Find where the given text appears and provide that cell's center as [X, Y] coordinate. 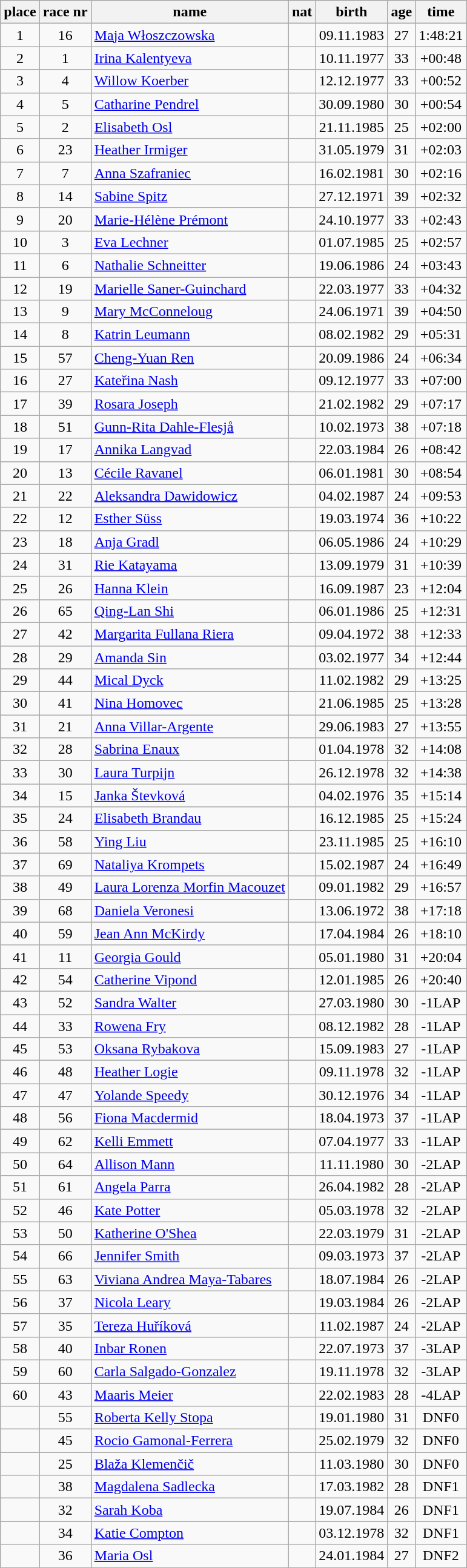
Anja Gradl [190, 542]
21.11.1985 [351, 127]
Angela Parra [190, 1187]
27.03.1980 [351, 1003]
Oksana Rybakova [190, 1049]
31.05.1979 [351, 150]
13.06.1972 [351, 911]
69 [65, 865]
+08:54 [441, 473]
63 [65, 1279]
10 [20, 242]
Catharine Pendrel [190, 104]
Qing-Lan Shi [190, 611]
22.03.1984 [351, 450]
birth [351, 12]
09.11.1978 [351, 1072]
27.12.1971 [351, 196]
25.02.1979 [351, 1441]
29.06.1983 [351, 726]
24.01.1984 [351, 1556]
09.04.1972 [351, 634]
Cheng-Yuan Ren [190, 358]
08.12.1982 [351, 1026]
+07:17 [441, 404]
place [20, 12]
17.03.1982 [351, 1487]
age [402, 12]
time [441, 12]
13.09.1979 [351, 565]
30.09.1980 [351, 104]
65 [65, 611]
07.04.1977 [351, 1141]
Ying Liu [190, 842]
Rowena Fry [190, 1026]
Nina Homovec [190, 703]
Cécile Ravanel [190, 473]
Rosara Joseph [190, 404]
Anna Szafraniec [190, 173]
+00:48 [441, 58]
Irina Kalentyeva [190, 58]
+10:39 [441, 565]
08.02.1982 [351, 335]
06.01.1986 [351, 611]
+10:29 [441, 542]
Heather Irmiger [190, 150]
Nathalie Schneitter [190, 265]
Inbar Ronen [190, 1348]
+00:52 [441, 81]
+16:57 [441, 888]
+08:42 [441, 450]
05.01.1980 [351, 957]
+16:10 [441, 842]
03.02.1977 [351, 657]
+02:43 [441, 219]
Viviana Andrea Maya-Tabares [190, 1279]
10.02.1973 [351, 427]
12.12.1977 [351, 81]
Rie Katayama [190, 565]
+14:08 [441, 749]
04.02.1987 [351, 496]
09.01.1982 [351, 888]
1:48:21 [441, 35]
Kateřina Nash [190, 381]
Sabine Spitz [190, 196]
+07:00 [441, 381]
11.11.1980 [351, 1164]
22.03.1979 [351, 1233]
Maria Osl [190, 1556]
24.06.1971 [351, 312]
Aleksandra Dawidowicz [190, 496]
19.03.1984 [351, 1302]
race nr [65, 12]
61 [65, 1187]
Willow Koerber [190, 81]
06.05.1986 [351, 542]
Sandra Walter [190, 1003]
Georgia Gould [190, 957]
+04:50 [441, 312]
19.06.1986 [351, 265]
+04:32 [441, 289]
Yolande Speedy [190, 1095]
Rocio Gamonal-Ferrera [190, 1441]
Marielle Saner-Guinchard [190, 289]
+13:25 [441, 680]
Marie-Hélène Prémont [190, 219]
+02:57 [441, 242]
22.03.1977 [351, 289]
18.04.1973 [351, 1118]
+15:14 [441, 796]
Katie Compton [190, 1533]
Elisabeth Osl [190, 127]
+20:04 [441, 957]
04.02.1976 [351, 796]
+15:24 [441, 819]
19.03.1974 [351, 519]
+02:32 [441, 196]
11.02.1987 [351, 1325]
09.03.1973 [351, 1256]
Jean Ann McKirdy [190, 934]
Annika Langvad [190, 450]
Anna Villar-Argente [190, 726]
21.06.1985 [351, 703]
20.09.1986 [351, 358]
66 [65, 1256]
Gunn-Rita Dahle-Flesjå [190, 427]
68 [65, 911]
+17:18 [441, 911]
+14:38 [441, 772]
Nicola Leary [190, 1302]
09.12.1977 [351, 381]
15.09.1983 [351, 1049]
26.12.1978 [351, 772]
10.11.1977 [351, 58]
01.04.1978 [351, 749]
Katrin Leumann [190, 335]
Roberta Kelly Stopa [190, 1418]
19.07.1984 [351, 1510]
+13:28 [441, 703]
16.09.1987 [351, 588]
+12:44 [441, 657]
Laura Turpijn [190, 772]
26.04.1982 [351, 1187]
18.07.1984 [351, 1279]
15.02.1987 [351, 865]
name [190, 12]
16.02.1981 [351, 173]
17.04.1984 [351, 934]
Katherine O'Shea [190, 1233]
22.02.1983 [351, 1394]
+06:34 [441, 358]
Amanda Sin [190, 657]
+00:54 [441, 104]
Tereza Huříková [190, 1325]
+12:33 [441, 634]
11.02.1982 [351, 680]
+02:03 [441, 150]
12.01.1985 [351, 980]
Fiona Macdermid [190, 1118]
Sabrina Enaux [190, 749]
+07:18 [441, 427]
+10:22 [441, 519]
+20:40 [441, 980]
DNF2 [441, 1556]
30.12.1976 [351, 1095]
+05:31 [441, 335]
01.07.1985 [351, 242]
+13:55 [441, 726]
Allison Mann [190, 1164]
Elisabeth Brandau [190, 819]
Kelli Emmett [190, 1141]
09.11.1983 [351, 35]
+12:31 [441, 611]
+18:10 [441, 934]
+02:00 [441, 127]
16.12.1985 [351, 819]
Janka Števková [190, 796]
Mical Dyck [190, 680]
+16:49 [441, 865]
Margarita Fullana Riera [190, 634]
Heather Logie [190, 1072]
Jennifer Smith [190, 1256]
06.01.1981 [351, 473]
03.12.1978 [351, 1533]
Maaris Meier [190, 1394]
19.11.1978 [351, 1371]
05.03.1978 [351, 1210]
Laura Lorenza Morfin Macouzet [190, 888]
Magdalena Sadlecka [190, 1487]
Daniela Veronesi [190, 911]
-4LAP [441, 1394]
nat [302, 12]
+03:43 [441, 265]
Kate Potter [190, 1210]
Mary McConneloug [190, 312]
11.03.1980 [351, 1464]
21.02.1982 [351, 404]
+09:53 [441, 496]
+12:04 [441, 588]
23.11.1985 [351, 842]
24.10.1977 [351, 219]
Blaža Klemenčič [190, 1464]
Nataliya Krompets [190, 865]
Hanna Klein [190, 588]
62 [65, 1141]
64 [65, 1164]
Sarah Koba [190, 1510]
19.01.1980 [351, 1418]
Esther Süss [190, 519]
Carla Salgado-Gonzalez [190, 1371]
Eva Lechner [190, 242]
Maja Włoszczowska [190, 35]
Catherine Vipond [190, 980]
+02:16 [441, 173]
22.07.1973 [351, 1348]
